Determine the (x, y) coordinate at the center of the cell enclosing the given text.  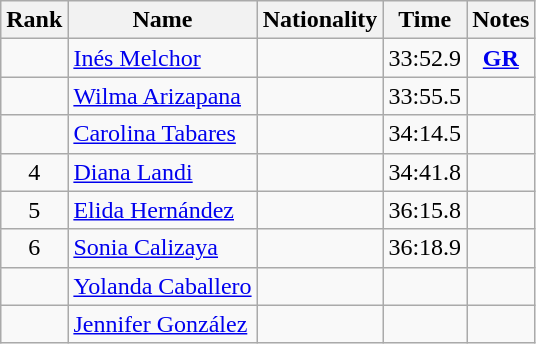
36:15.8 (425, 210)
4 (34, 172)
34:14.5 (425, 134)
Inés Melchor (162, 58)
6 (34, 248)
Wilma Arizapana (162, 96)
5 (34, 210)
Rank (34, 20)
33:55.5 (425, 96)
Elida Hernández (162, 210)
36:18.9 (425, 248)
Name (162, 20)
GR (501, 58)
Notes (501, 20)
33:52.9 (425, 58)
Nationality (320, 20)
Carolina Tabares (162, 134)
Sonia Calizaya (162, 248)
Yolanda Caballero (162, 286)
Jennifer González (162, 324)
Diana Landi (162, 172)
Time (425, 20)
34:41.8 (425, 172)
